Return (X, Y) of the center of cell containing provided text 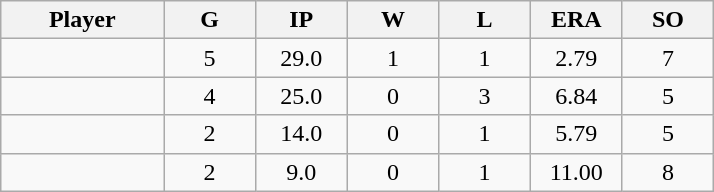
14.0 (301, 134)
11.00 (576, 172)
3 (485, 96)
4 (210, 96)
G (210, 20)
29.0 (301, 58)
2.79 (576, 58)
9.0 (301, 172)
25.0 (301, 96)
8 (668, 172)
5.79 (576, 134)
Player (82, 20)
W (393, 20)
IP (301, 20)
ERA (576, 20)
L (485, 20)
6.84 (576, 96)
SO (668, 20)
7 (668, 58)
